Output the (X, Y) coordinate of the center of the cell containing the given text.  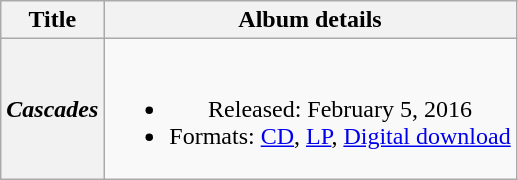
Title (52, 20)
Album details (310, 20)
Cascades (52, 109)
Released: February 5, 2016Formats: CD, LP, Digital download (310, 109)
